From the cell containing the given text, extract its center point as [X, Y] coordinate. 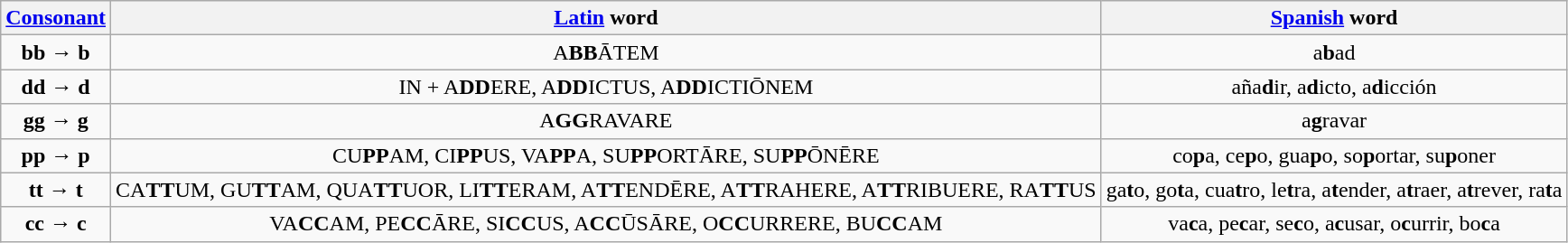
IN + ADDERE, ADDICTUS, ADDICTIŌNEM [607, 87]
vaca, pecar, seco, acusar, ocurrir, boca [1334, 224]
añadir, adicto, adicción [1334, 87]
CATTUM, GUTTAM, QUATTUOR, LITTERAM, ATTENDĒRE, ATTRAHERE, ATTRIBUERE, RATTUS [607, 190]
copa, cepo, guapo, soportar, suponer [1334, 155]
gato, gota, cuatro, letra, atender, atraer, atrever, rata [1334, 190]
ABBĀTEM [607, 52]
Consonant [56, 18]
gg → g [56, 121]
Latin word [607, 18]
VACCAM, PECCĀRE, SICCUS, ACCŪSĀRE, OCCURRERE, BUCCAM [607, 224]
cc → c [56, 224]
AGGRAVARE [607, 121]
dd → d [56, 87]
bb → b [56, 52]
tt → t [56, 190]
CUPPAM, CIPPUS, VAPPA, SUPPORTĀRE, SUPPŌNĒRE [607, 155]
agravar [1334, 121]
abad [1334, 52]
pp → p [56, 155]
Spanish word [1334, 18]
